Determine the (X, Y) coordinate at the center of the cell enclosing the given text.  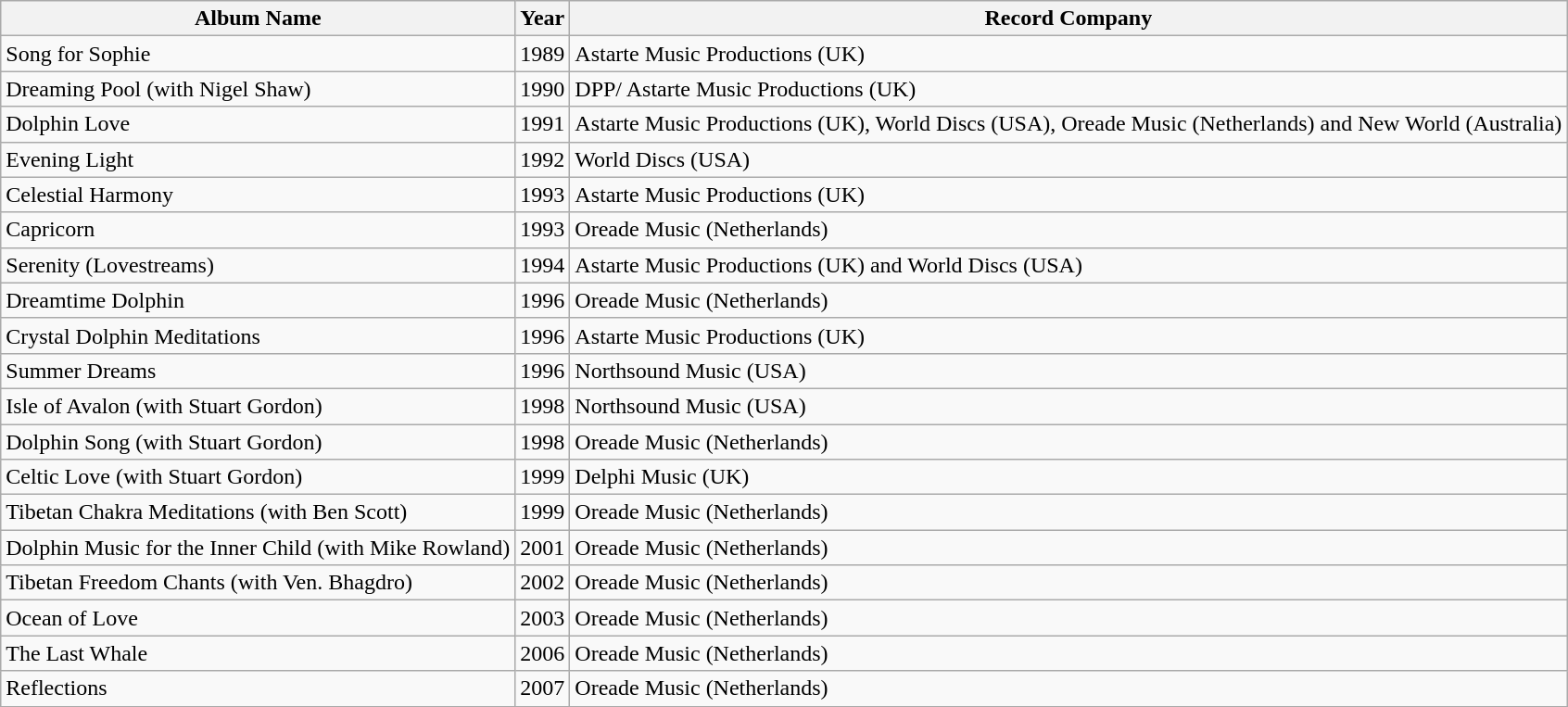
Dolphin Love (258, 124)
1989 (543, 54)
The Last Whale (258, 653)
Reflections (258, 688)
Evening Light (258, 159)
Crystal Dolphin Meditations (258, 335)
Serenity (Lovestreams) (258, 265)
DPP/ Astarte Music Productions (UK) (1069, 89)
Astarte Music Productions (UK), World Discs (USA), Oreade Music (Netherlands) and New World (Australia) (1069, 124)
Dreamtime Dolphin (258, 300)
Dolphin Music for the Inner Child (with Mike Rowland) (258, 548)
Celtic Love (with Stuart Gordon) (258, 477)
Capricorn (258, 230)
1990 (543, 89)
1991 (543, 124)
Summer Dreams (258, 371)
Isle of Avalon (with Stuart Gordon) (258, 406)
1994 (543, 265)
2007 (543, 688)
Ocean of Love (258, 618)
Delphi Music (UK) (1069, 477)
Year (543, 19)
Celestial Harmony (258, 195)
Tibetan Chakra Meditations (with Ben Scott) (258, 512)
2003 (543, 618)
Dolphin Song (with Stuart Gordon) (258, 442)
2001 (543, 548)
2002 (543, 583)
Song for Sophie (258, 54)
Dreaming Pool (with Nigel Shaw) (258, 89)
Record Company (1069, 19)
1992 (543, 159)
Astarte Music Productions (UK) and World Discs (USA) (1069, 265)
Album Name (258, 19)
World Discs (USA) (1069, 159)
Tibetan Freedom Chants (with Ven. Bhagdro) (258, 583)
2006 (543, 653)
